Determine the [x, y] coordinate at the center of the cell enclosing the given text.  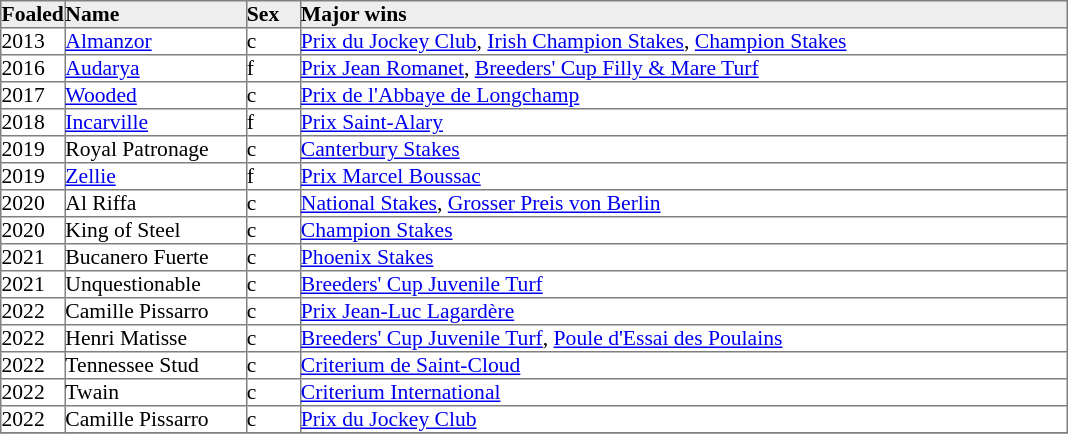
2016 [33, 68]
Name [156, 14]
King of Steel [156, 230]
Royal Patronage [156, 150]
Canterbury Stakes [683, 150]
Bucanero Fuerte [156, 258]
Criterium International [683, 392]
Henri Matisse [156, 338]
Unquestionable [156, 284]
Champion Stakes [683, 230]
Prix de l'Abbaye de Longchamp [683, 96]
Prix Jean Romanet, Breeders' Cup Filly & Mare Turf [683, 68]
Prix Saint-Alary [683, 122]
Breeders' Cup Juvenile Turf, Poule d'Essai des Poulains [683, 338]
Twain [156, 392]
Wooded [156, 96]
Phoenix Stakes [683, 258]
Sex [273, 14]
Prix Jean-Luc Lagardère [683, 312]
Zellie [156, 176]
Al Riffa [156, 204]
2017 [33, 96]
Incarville [156, 122]
Prix du Jockey Club [683, 420]
2013 [33, 42]
Prix Marcel Boussac [683, 176]
Breeders' Cup Juvenile Turf [683, 284]
National Stakes, Grosser Preis von Berlin [683, 204]
2018 [33, 122]
Almanzor [156, 42]
Audarya [156, 68]
Major wins [683, 14]
Tennessee Stud [156, 366]
Foaled [33, 14]
Criterium de Saint-Cloud [683, 366]
Prix du Jockey Club, Irish Champion Stakes, Champion Stakes [683, 42]
